Return the (x, y) coordinate for the center point of the cell that contains the specified text.  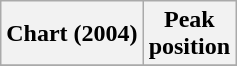
Chart (2004) (72, 34)
Peakposition (189, 34)
